Provide the (x, y) coordinate of the cell's center where the given text is located.  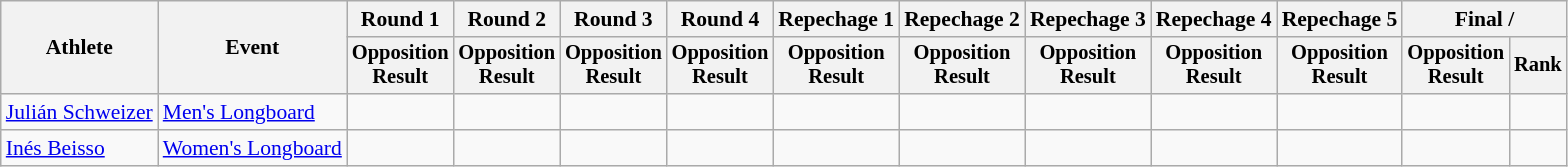
Round 3 (614, 19)
Round 4 (720, 19)
Repechage 2 (962, 19)
Repechage 3 (1088, 19)
Repechage 5 (1340, 19)
Julián Schweizer (80, 112)
Round 2 (506, 19)
Repechage 4 (1214, 19)
Event (252, 48)
Repechage 1 (836, 19)
Athlete (80, 48)
Round 1 (400, 19)
Final / (1484, 19)
Men's Longboard (252, 112)
Rank (1538, 66)
Women's Longboard (252, 148)
Inés Beisso (80, 148)
